For the text-containing cell, return its midpoint in (X, Y) coordinate format. 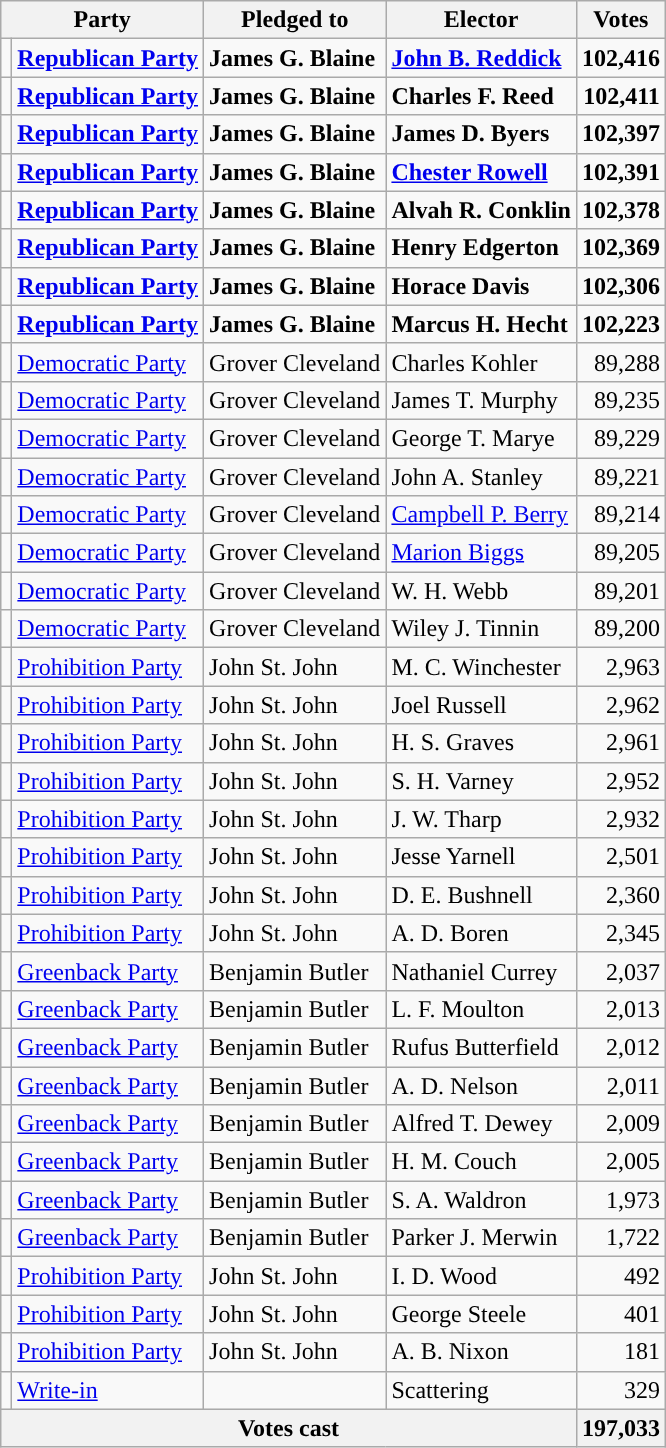
H. M. Couch (481, 1162)
492 (620, 1276)
2,501 (620, 857)
Votes cast (289, 1428)
Marcus H. Hecht (481, 324)
89,214 (620, 515)
Horace Davis (481, 286)
James D. Byers (481, 134)
W. H. Webb (481, 591)
Elector (481, 20)
James T. Murphy (481, 400)
Chester Rowell (481, 172)
J. W. Tharp (481, 819)
2,009 (620, 1124)
89,221 (620, 477)
89,201 (620, 591)
2,345 (620, 933)
Nathaniel Currey (481, 971)
Marion Biggs (481, 553)
2,961 (620, 743)
S. H. Varney (481, 781)
Campbell P. Berry (481, 515)
89,200 (620, 629)
Write-in (108, 1390)
2,013 (620, 1009)
Party (102, 20)
L. F. Moulton (481, 1009)
George T. Marye (481, 438)
Scattering (481, 1390)
I. D. Wood (481, 1276)
181 (620, 1352)
401 (620, 1314)
Henry Edgerton (481, 248)
2,962 (620, 705)
2,037 (620, 971)
John A. Stanley (481, 477)
D. E. Bushnell (481, 895)
Votes (620, 20)
102,306 (620, 286)
Rufus Butterfield (481, 1047)
Charles Kohler (481, 362)
Parker J. Merwin (481, 1238)
Alvah R. Conklin (481, 210)
Jesse Yarnell (481, 857)
102,391 (620, 172)
Pledged to (295, 20)
A. D. Boren (481, 933)
102,416 (620, 58)
S. A. Waldron (481, 1200)
Joel Russell (481, 705)
2,952 (620, 781)
2,011 (620, 1085)
John B. Reddick (481, 58)
102,411 (620, 96)
102,223 (620, 324)
1,722 (620, 1238)
1,973 (620, 1200)
102,369 (620, 248)
2,932 (620, 819)
197,033 (620, 1428)
102,378 (620, 210)
A. B. Nixon (481, 1352)
Wiley J. Tinnin (481, 629)
2,360 (620, 895)
89,235 (620, 400)
2,012 (620, 1047)
H. S. Graves (481, 743)
A. D. Nelson (481, 1085)
89,288 (620, 362)
2,005 (620, 1162)
2,963 (620, 667)
M. C. Winchester (481, 667)
George Steele (481, 1314)
329 (620, 1390)
89,205 (620, 553)
89,229 (620, 438)
102,397 (620, 134)
Alfred T. Dewey (481, 1124)
Charles F. Reed (481, 96)
